Identify which cell holds the provided text, then report its [X, Y] central coordinate. 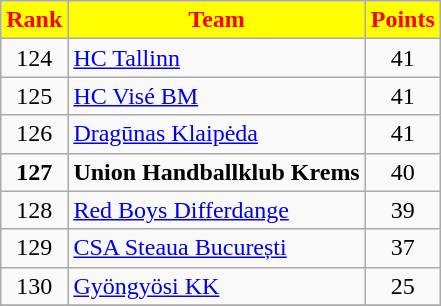
126 [34, 134]
Union Handballklub Krems [216, 172]
127 [34, 172]
124 [34, 58]
Red Boys Differdange [216, 210]
Rank [34, 20]
40 [402, 172]
HC Visé BM [216, 96]
Dragūnas Klaipėda [216, 134]
128 [34, 210]
130 [34, 286]
129 [34, 248]
25 [402, 286]
CSA Steaua București [216, 248]
Team [216, 20]
HC Tallinn [216, 58]
Gyöngyösi KK [216, 286]
Points [402, 20]
37 [402, 248]
125 [34, 96]
39 [402, 210]
